For the text-containing cell, return its midpoint in (x, y) coordinate format. 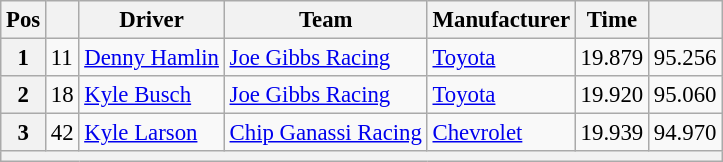
Chevrolet (501, 133)
19.920 (612, 95)
Chip Ganassi Racing (326, 133)
18 (62, 95)
Denny Hamlin (152, 58)
Manufacturer (501, 20)
2 (24, 95)
1 (24, 58)
19.939 (612, 133)
94.970 (686, 133)
19.879 (612, 58)
95.060 (686, 95)
95.256 (686, 58)
Driver (152, 20)
Pos (24, 20)
11 (62, 58)
Team (326, 20)
3 (24, 133)
Time (612, 20)
Kyle Busch (152, 95)
Kyle Larson (152, 133)
42 (62, 133)
